Provide the (X, Y) coordinate of the cell's center where the given text is located.  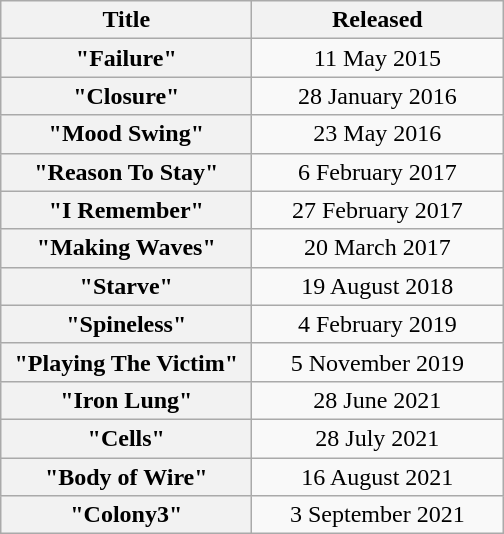
28 July 2021 (378, 438)
"Closure" (126, 96)
28 January 2016 (378, 96)
"Colony3" (126, 515)
20 March 2017 (378, 248)
"Starve" (126, 286)
6 February 2017 (378, 172)
5 November 2019 (378, 362)
27 February 2017 (378, 210)
11 May 2015 (378, 58)
"Body of Wire" (126, 477)
Released (378, 20)
"Making Waves" (126, 248)
3 September 2021 (378, 515)
"I Remember" (126, 210)
23 May 2016 (378, 134)
16 August 2021 (378, 477)
"Reason To Stay" (126, 172)
"Spineless" (126, 324)
"Mood Swing" (126, 134)
"Iron Lung" (126, 400)
19 August 2018 (378, 286)
"Cells" (126, 438)
28 June 2021 (378, 400)
"Failure" (126, 58)
Title (126, 20)
4 February 2019 (378, 324)
"Playing The Victim" (126, 362)
